Return the [x, y] coordinate for the center point of the cell that contains the specified text.  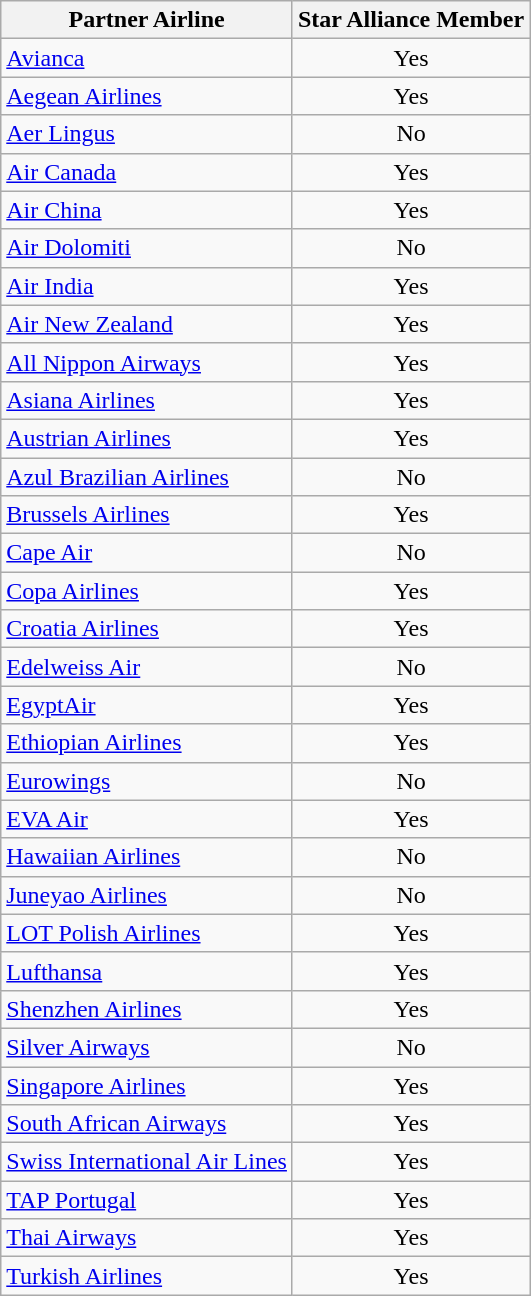
Austrian Airlines [147, 438]
Star Alliance Member [410, 20]
Cape Air [147, 553]
Silver Airways [147, 1047]
Air China [147, 210]
South African Airways [147, 1124]
Air New Zealand [147, 324]
Brussels Airlines [147, 515]
Asiana Airlines [147, 400]
Croatia Airlines [147, 629]
LOT Polish Airlines [147, 933]
Juneyao Airlines [147, 895]
Lufthansa [147, 971]
Air India [147, 286]
EVA Air [147, 819]
Copa Airlines [147, 591]
Aegean Airlines [147, 96]
Air Canada [147, 172]
Avianca [147, 58]
Air Dolomiti [147, 248]
Thai Airways [147, 1238]
Azul Brazilian Airlines [147, 477]
Turkish Airlines [147, 1276]
TAP Portugal [147, 1200]
Ethiopian Airlines [147, 743]
Swiss International Air Lines [147, 1162]
Partner Airline [147, 20]
Aer Lingus [147, 134]
Hawaiian Airlines [147, 857]
Eurowings [147, 781]
Singapore Airlines [147, 1085]
Shenzhen Airlines [147, 1009]
All Nippon Airways [147, 362]
Edelweiss Air [147, 667]
EgyptAir [147, 705]
